For the text-containing cell, return its midpoint in [x, y] coordinate format. 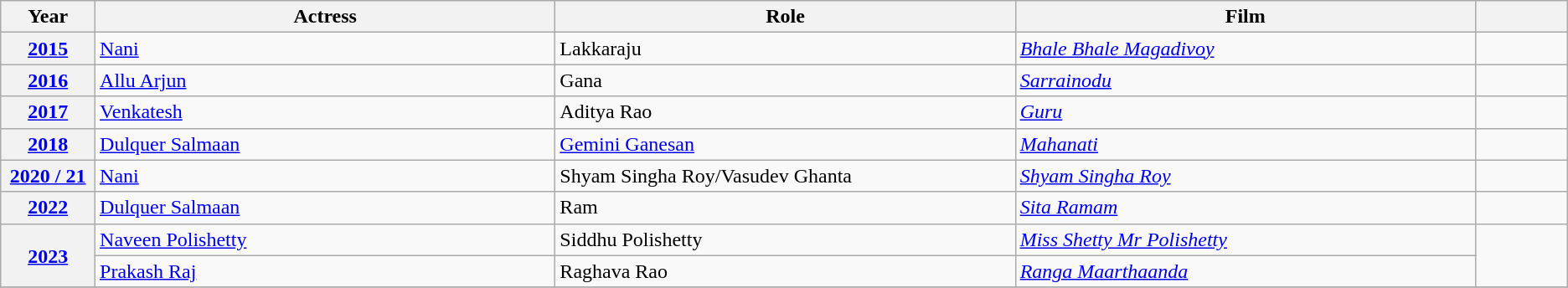
Miss Shetty Mr Polishetty [1245, 239]
Shyam Singha Roy/Vasudev Ghanta [786, 176]
Role [786, 17]
Film [1245, 17]
Aditya Rao [786, 112]
Ram [786, 208]
Year [49, 17]
Gana [786, 80]
2023 [49, 255]
Raghava Rao [786, 271]
Prakash Raj [325, 271]
2016 [49, 80]
Sarrainodu [1245, 80]
Ranga Maarthaanda [1245, 271]
2022 [49, 208]
Lakkaraju [786, 49]
Guru [1245, 112]
2018 [49, 144]
Mahanati [1245, 144]
Venkatesh [325, 112]
2017 [49, 112]
Gemini Ganesan [786, 144]
Actress [325, 17]
Allu Arjun [325, 80]
Bhale Bhale Magadivoy [1245, 49]
Naveen Polishetty [325, 239]
Shyam Singha Roy [1245, 176]
Siddhu Polishetty [786, 239]
2015 [49, 49]
2020 / 21 [49, 176]
Sita Ramam [1245, 208]
